Identify which cell holds the provided text, then report its (x, y) central coordinate. 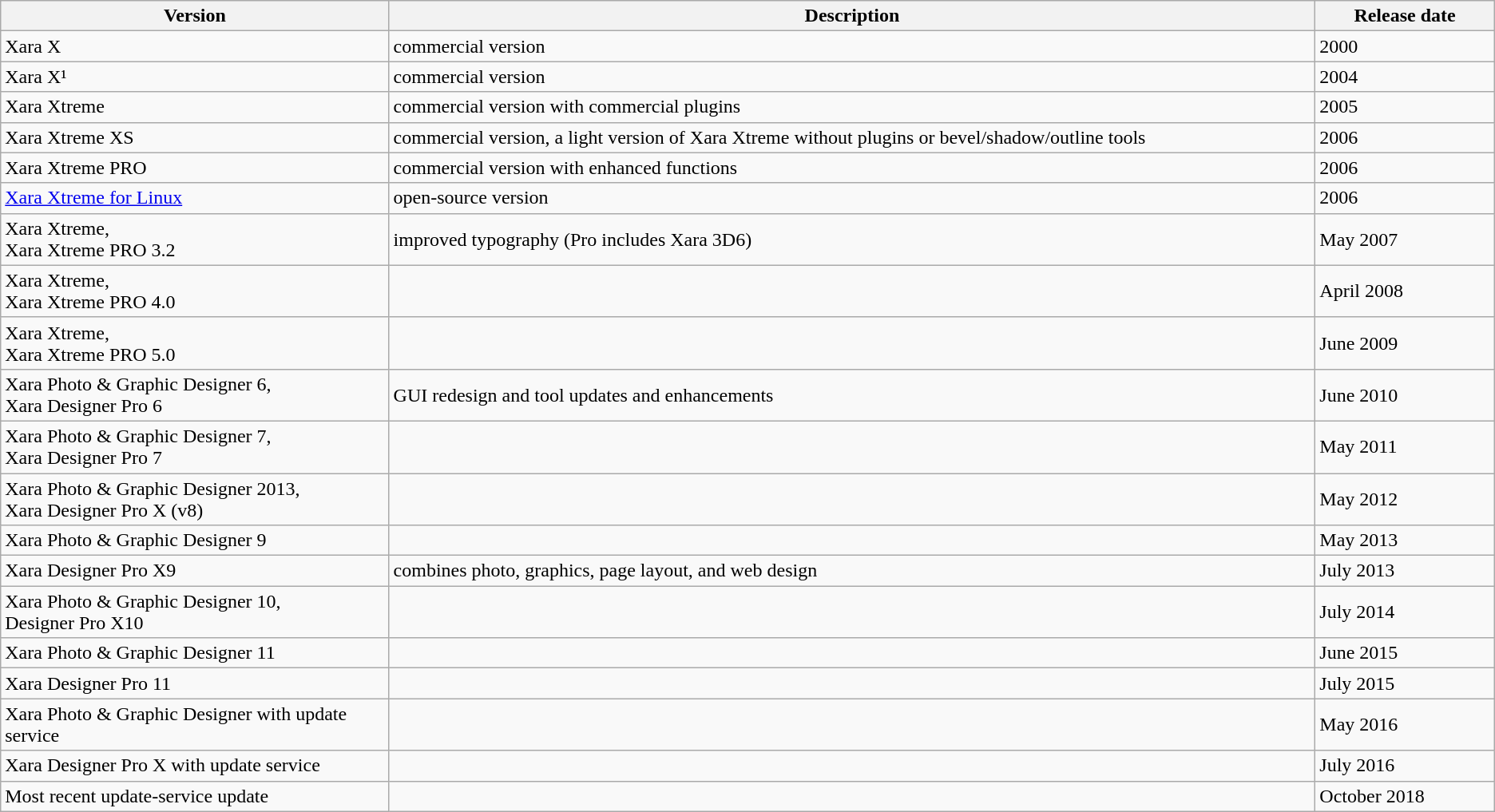
combines photo, graphics, page layout, and web design (852, 571)
2004 (1405, 77)
June 2015 (1405, 653)
Xara Photo & Graphic Designer 9 (195, 541)
July 2013 (1405, 571)
May 2011 (1405, 447)
improved typography (Pro includes Xara 3D6) (852, 240)
Xara X (195, 46)
Most recent update-service update (195, 796)
Xara Xtreme,Xara Xtreme PRO 3.2 (195, 240)
2005 (1405, 107)
open-source version (852, 198)
May 2013 (1405, 541)
Description (852, 16)
Xara Xtreme,Xara Xtreme PRO 5.0 (195, 343)
April 2008 (1405, 291)
Xara Xtreme for Linux (195, 198)
July 2016 (1405, 766)
July 2014 (1405, 612)
commercial version, a light version of Xara Xtreme without plugins or bevel/shadow/outline tools (852, 137)
May 2007 (1405, 240)
May 2016 (1405, 725)
commercial version with enhanced functions (852, 168)
Version (195, 16)
Xara Photo & Graphic Designer 11 (195, 653)
Xara X¹ (195, 77)
GUI redesign and tool updates and enhancements (852, 394)
July 2015 (1405, 683)
Xara Designer Pro X9 (195, 571)
Xara Designer Pro 11 (195, 683)
Xara Photo & Graphic Designer 6,Xara Designer Pro 6 (195, 394)
Xara Xtreme PRO (195, 168)
Xara Designer Pro X with update service (195, 766)
Xara Photo & Graphic Designer with update service (195, 725)
commercial version with commercial plugins (852, 107)
2000 (1405, 46)
June 2009 (1405, 343)
June 2010 (1405, 394)
May 2012 (1405, 498)
Xara Photo & Graphic Designer 2013,Xara Designer Pro X (v8) (195, 498)
Xara Photo & Graphic Designer 10,Designer Pro X10 (195, 612)
Release date (1405, 16)
Xara Xtreme XS (195, 137)
Xara Xtreme (195, 107)
October 2018 (1405, 796)
Xara Photo & Graphic Designer 7,Xara Designer Pro 7 (195, 447)
Xara Xtreme,Xara Xtreme PRO 4.0 (195, 291)
